Return [x, y] of the center of cell containing provided text 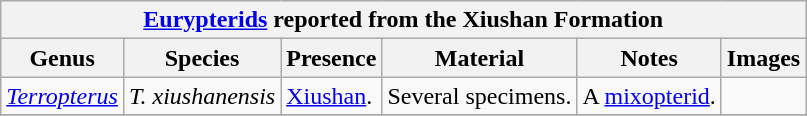
Notes [649, 58]
Eurypterids reported from the Xiushan Formation [404, 20]
Terropterus [62, 96]
Material [480, 58]
T. xiushanensis [202, 96]
Presence [332, 58]
Xiushan. [332, 96]
Several specimens. [480, 96]
Species [202, 58]
Images [763, 58]
Genus [62, 58]
A mixopterid. [649, 96]
